Detect which cell encompasses the target text, then output its (X, Y) center coordinate. 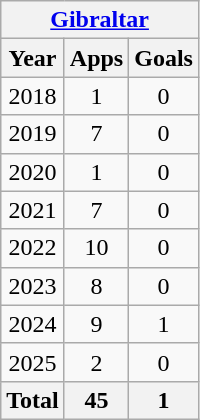
Apps (96, 58)
2 (96, 362)
10 (96, 248)
2018 (33, 96)
2020 (33, 172)
9 (96, 324)
2021 (33, 210)
Total (33, 400)
2023 (33, 286)
Gibraltar (100, 20)
2025 (33, 362)
2022 (33, 248)
Goals (164, 58)
8 (96, 286)
45 (96, 400)
Year (33, 58)
2024 (33, 324)
2019 (33, 134)
